From the cell containing the given text, extract its center point as (X, Y) coordinate. 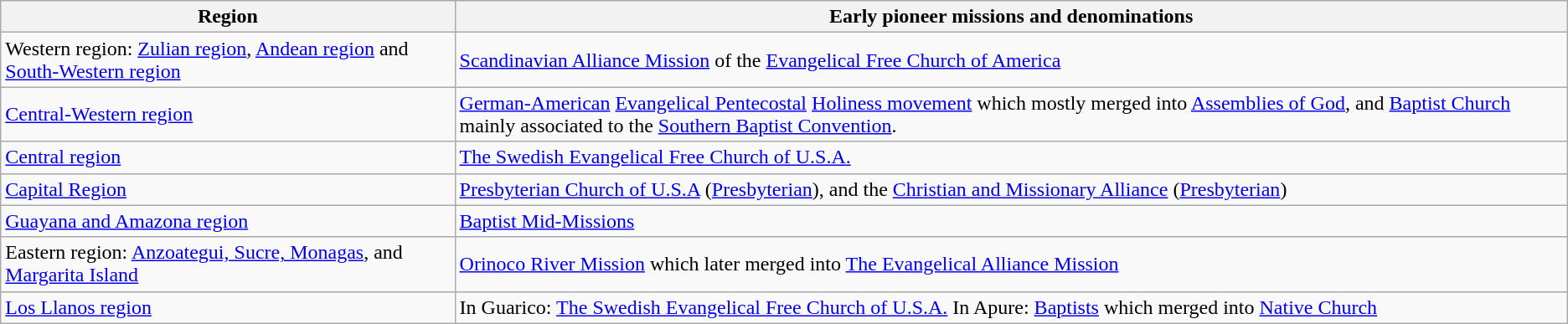
Central region (228, 157)
The Swedish Evangelical Free Church of U.S.A. (1011, 157)
Los Llanos region (228, 307)
Western region: Zulian region, Andean region and South-Western region (228, 60)
Region (228, 17)
Capital Region (228, 189)
Orinoco River Mission which later merged into The Evangelical Alliance Mission (1011, 265)
Presbyterian Church of U.S.A (Presbyterian), and the Christian and Missionary Alliance (Presbyterian) (1011, 189)
Early pioneer missions and denominations (1011, 17)
In Guarico: The Swedish Evangelical Free Church of U.S.A. In Apure: Baptists which merged into Native Church (1011, 307)
Central-Western region (228, 114)
Eastern region: Anzoategui, Sucre, Monagas, and Margarita Island (228, 265)
Guayana and Amazona region (228, 221)
Scandinavian Alliance Mission of the Evangelical Free Church of America (1011, 60)
Baptist Mid-Missions (1011, 221)
